Capture the cell that displays the provided text and extract its (X, Y) central coordinate. 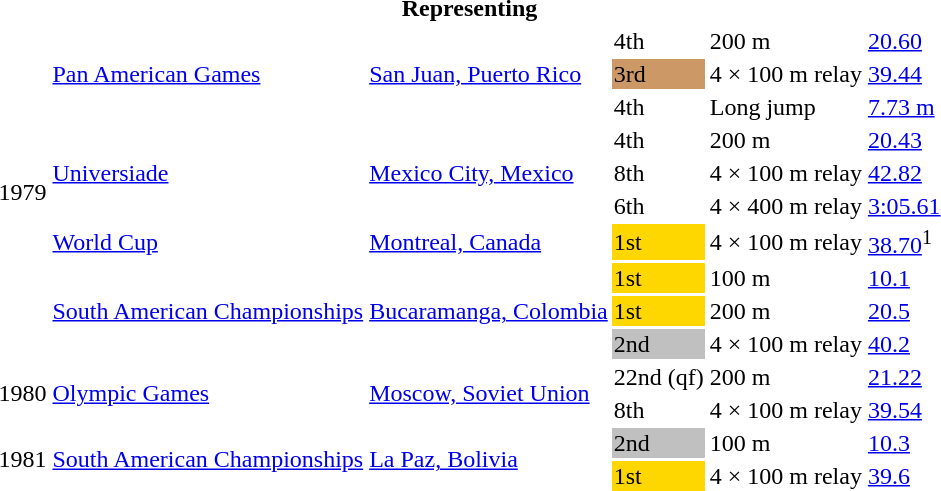
Mexico City, Mexico (489, 173)
Moscow, Soviet Union (489, 394)
3rd (658, 74)
22nd (qf) (658, 377)
Long jump (786, 107)
6th (658, 206)
4 × 400 m relay (786, 206)
World Cup (208, 242)
San Juan, Puerto Rico (489, 74)
Bucaramanga, Colombia (489, 311)
Montreal, Canada (489, 242)
Pan American Games (208, 74)
Universiade (208, 173)
La Paz, Bolivia (489, 460)
Olympic Games (208, 394)
